Pinpoint the cell where the given text exists, returning its [X, Y] midpoint coordinate. 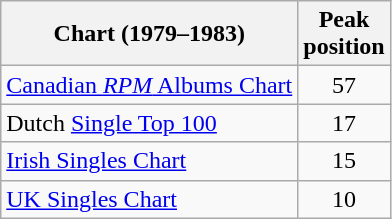
Peakposition [344, 34]
Chart (1979–1983) [150, 34]
10 [344, 199]
Canadian RPM Albums Chart [150, 85]
15 [344, 161]
UK Singles Chart [150, 199]
Dutch Single Top 100 [150, 123]
57 [344, 85]
17 [344, 123]
Irish Singles Chart [150, 161]
